Scan for the cell matching the given text and deliver its (X, Y) coordinate at center. 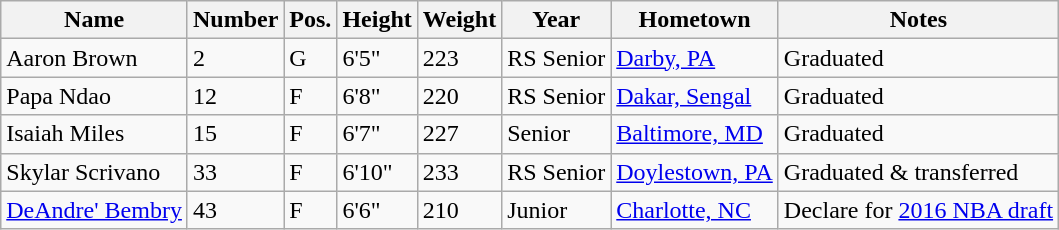
6'8" (377, 96)
Weight (459, 20)
Doylestown, PA (695, 172)
Junior (556, 210)
Hometown (695, 20)
223 (459, 58)
6'7" (377, 134)
6'5" (377, 58)
15 (235, 134)
Senior (556, 134)
227 (459, 134)
Declare for 2016 NBA draft (918, 210)
Dakar, Sengal (695, 96)
Papa Ndao (94, 96)
Pos. (310, 20)
210 (459, 210)
DeAndre' Bembry (94, 210)
6'10" (377, 172)
Skylar Scrivano (94, 172)
Aaron Brown (94, 58)
Name (94, 20)
Height (377, 20)
Number (235, 20)
Graduated & transferred (918, 172)
G (310, 58)
Baltimore, MD (695, 134)
Darby, PA (695, 58)
43 (235, 210)
Charlotte, NC (695, 210)
12 (235, 96)
Year (556, 20)
2 (235, 58)
233 (459, 172)
6'6" (377, 210)
Isaiah Miles (94, 134)
33 (235, 172)
Notes (918, 20)
220 (459, 96)
